Provide the (X, Y) coordinate of the cell's center where the given text is located.  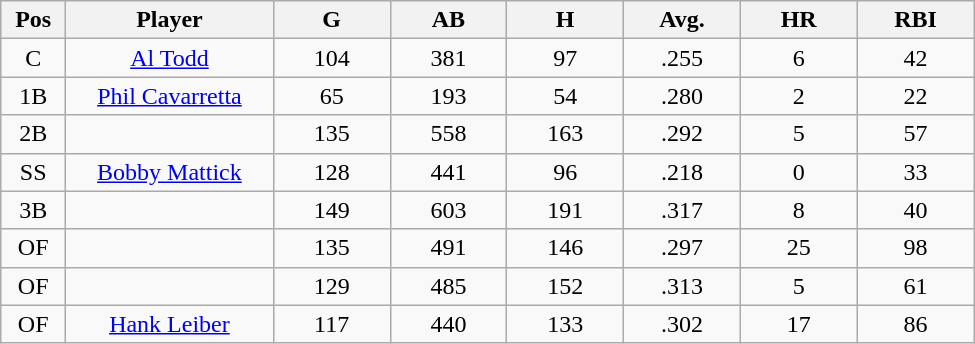
193 (448, 96)
.297 (682, 248)
558 (448, 134)
57 (916, 134)
40 (916, 210)
1B (34, 96)
86 (916, 324)
96 (566, 172)
440 (448, 324)
97 (566, 58)
.280 (682, 96)
.317 (682, 210)
.313 (682, 286)
104 (332, 58)
61 (916, 286)
Phil Cavarretta (170, 96)
33 (916, 172)
Bobby Mattick (170, 172)
25 (798, 248)
149 (332, 210)
0 (798, 172)
.255 (682, 58)
441 (448, 172)
491 (448, 248)
2 (798, 96)
HR (798, 20)
.292 (682, 134)
381 (448, 58)
8 (798, 210)
98 (916, 248)
42 (916, 58)
133 (566, 324)
Avg. (682, 20)
C (34, 58)
54 (566, 96)
SS (34, 172)
146 (566, 248)
117 (332, 324)
152 (566, 286)
2B (34, 134)
128 (332, 172)
485 (448, 286)
3B (34, 210)
RBI (916, 20)
Player (170, 20)
AB (448, 20)
Hank Leiber (170, 324)
Pos (34, 20)
163 (566, 134)
.218 (682, 172)
191 (566, 210)
.302 (682, 324)
G (332, 20)
Al Todd (170, 58)
603 (448, 210)
17 (798, 324)
22 (916, 96)
H (566, 20)
6 (798, 58)
129 (332, 286)
65 (332, 96)
